Output the [X, Y] coordinate of the center of the cell containing the given text.  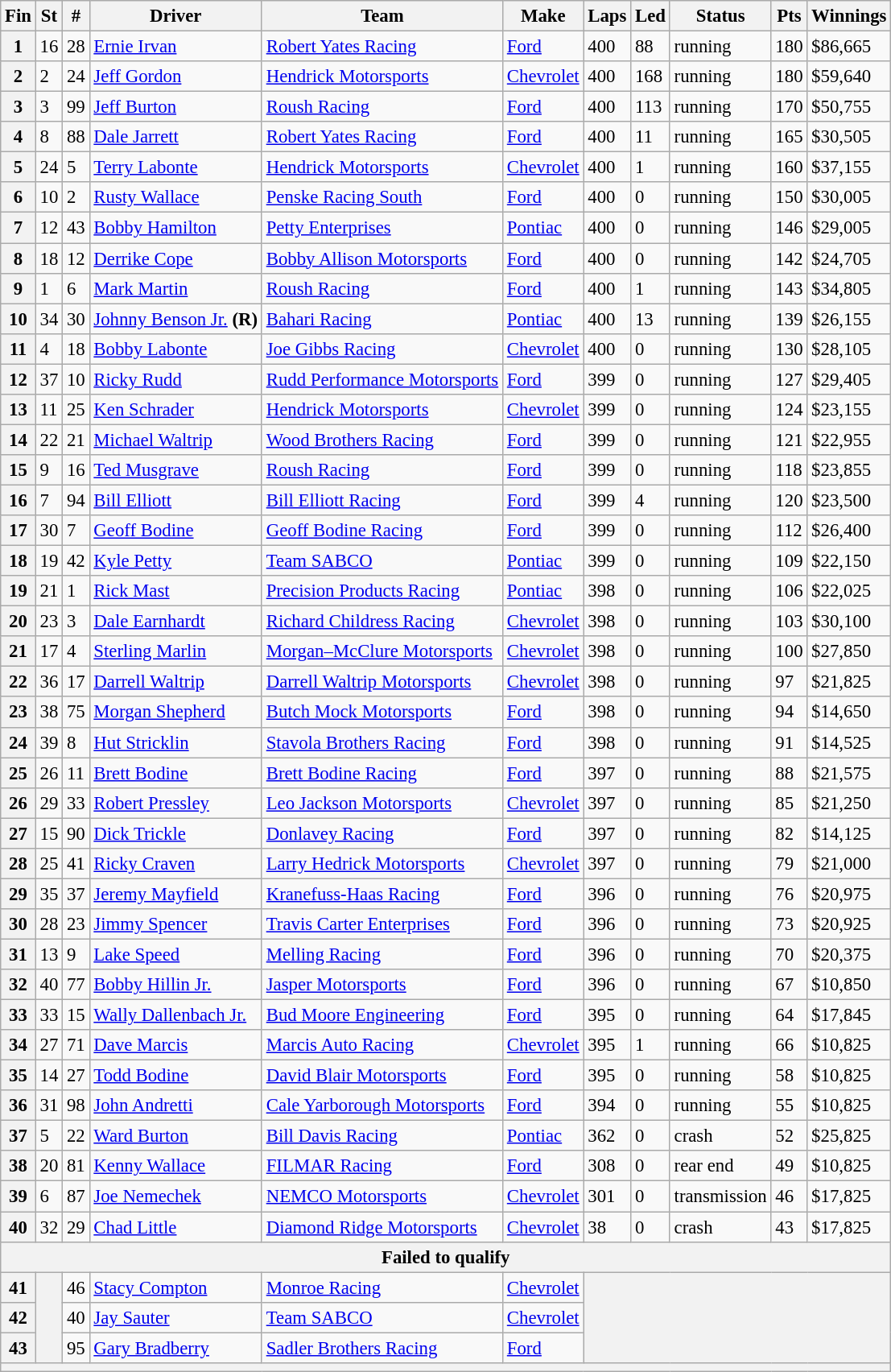
$50,755 [849, 107]
David Blair Motorsports [382, 1076]
St [48, 16]
Ted Musgrave [175, 470]
$21,250 [849, 803]
139 [789, 319]
112 [789, 531]
75 [76, 713]
Petty Enterprises [382, 228]
168 [650, 76]
87 [76, 1196]
Hut Stricklin [175, 742]
Darrell Waltrip [175, 682]
$23,855 [849, 470]
Cale Yarborough Motorsports [382, 1105]
362 [607, 1136]
Team [382, 16]
Chad Little [175, 1227]
$22,955 [849, 440]
$29,005 [849, 228]
Butch Mock Motorsports [382, 713]
Donlavey Racing [382, 833]
$34,805 [849, 288]
142 [789, 258]
Derrike Cope [175, 258]
Dale Earnhardt [175, 622]
Jeff Burton [175, 107]
$14,125 [849, 833]
transmission [720, 1196]
Jeff Gordon [175, 76]
Bill Davis Racing [382, 1136]
Stavola Brothers Racing [382, 742]
Johnny Benson Jr. (R) [175, 319]
Wally Dallenbach Jr. [175, 1015]
Morgan Shepherd [175, 713]
Ken Schrader [175, 410]
Terry Labonte [175, 167]
143 [789, 288]
$30,505 [849, 137]
Larry Hedrick Motorsports [382, 864]
100 [789, 651]
Wood Brothers Racing [382, 440]
Jimmy Spencer [175, 924]
130 [789, 349]
Diamond Ridge Motorsports [382, 1227]
Jasper Motorsports [382, 985]
$22,150 [849, 561]
$29,405 [849, 379]
$22,025 [849, 591]
Mark Martin [175, 288]
Laps [607, 16]
$27,850 [849, 651]
$86,665 [849, 47]
91 [789, 742]
77 [76, 985]
Bobby Labonte [175, 349]
rear end [720, 1167]
Darrell Waltrip Motorsports [382, 682]
Penske Racing South [382, 197]
Brett Bodine Racing [382, 773]
Rusty Wallace [175, 197]
Ricky Craven [175, 864]
76 [789, 894]
Driver [175, 16]
$28,105 [849, 349]
Marcis Auto Racing [382, 1045]
Bobby Hillin Jr. [175, 985]
90 [76, 833]
$10,850 [849, 985]
Richard Childress Racing [382, 622]
Leo Jackson Motorsports [382, 803]
$21,000 [849, 864]
Dick Trickle [175, 833]
Bill Elliott Racing [382, 500]
$17,845 [849, 1015]
$25,825 [849, 1136]
$26,155 [849, 319]
58 [789, 1076]
Melling Racing [382, 954]
FILMAR Racing [382, 1167]
$26,400 [849, 531]
$24,705 [849, 258]
Bobby Hamilton [175, 228]
$23,155 [849, 410]
$20,925 [849, 924]
394 [607, 1105]
Bahari Racing [382, 319]
Fin [19, 16]
$30,100 [849, 622]
99 [76, 107]
Travis Carter Enterprises [382, 924]
Todd Bodine [175, 1076]
Joe Nemechek [175, 1196]
109 [789, 561]
Lake Speed [175, 954]
Joe Gibbs Racing [382, 349]
Stacy Compton [175, 1287]
Jeremy Mayfield [175, 894]
$21,825 [849, 682]
81 [76, 1167]
Ward Burton [175, 1136]
$23,500 [849, 500]
Morgan–McClure Motorsports [382, 651]
$37,155 [849, 167]
Sterling Marlin [175, 651]
Make [543, 16]
Bud Moore Engineering [382, 1015]
127 [789, 379]
Precision Products Racing [382, 591]
Gary Bradberry [175, 1348]
Kranefuss-Haas Racing [382, 894]
Monroe Racing [382, 1287]
Led [650, 16]
67 [789, 985]
John Andretti [175, 1105]
$20,375 [849, 954]
Winnings [849, 16]
160 [789, 167]
103 [789, 622]
Geoff Bodine [175, 531]
Geoff Bodine Racing [382, 531]
70 [789, 954]
85 [789, 803]
79 [789, 864]
Jay Sauter [175, 1317]
Ernie Irvan [175, 47]
$14,650 [849, 713]
124 [789, 410]
165 [789, 137]
$20,975 [849, 894]
Bobby Allison Motorsports [382, 258]
120 [789, 500]
170 [789, 107]
Michael Waltrip [175, 440]
82 [789, 833]
150 [789, 197]
73 [789, 924]
Ricky Rudd [175, 379]
95 [76, 1348]
118 [789, 470]
66 [789, 1045]
Rudd Performance Motorsports [382, 379]
106 [789, 591]
146 [789, 228]
308 [607, 1167]
Brett Bodine [175, 773]
52 [789, 1136]
$21,575 [849, 773]
64 [789, 1015]
Sadler Brothers Racing [382, 1348]
97 [789, 682]
$59,640 [849, 76]
Failed to qualify [446, 1257]
301 [607, 1196]
Pts [789, 16]
98 [76, 1105]
Dale Jarrett [175, 137]
Kenny Wallace [175, 1167]
Dave Marcis [175, 1045]
# [76, 16]
Kyle Petty [175, 561]
49 [789, 1167]
Robert Pressley [175, 803]
$30,005 [849, 197]
71 [76, 1045]
55 [789, 1105]
113 [650, 107]
NEMCO Motorsports [382, 1196]
121 [789, 440]
Status [720, 16]
Rick Mast [175, 591]
Bill Elliott [175, 500]
$14,525 [849, 742]
